Pinpoint the cell where the given text exists, returning its (X, Y) midpoint coordinate. 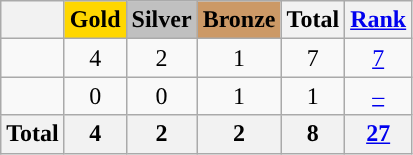
8 (313, 134)
Silver (162, 20)
Gold (95, 20)
Rank (378, 20)
Bronze (239, 20)
27 (378, 134)
– (378, 96)
